From the cell containing the given text, extract its center point as [x, y] coordinate. 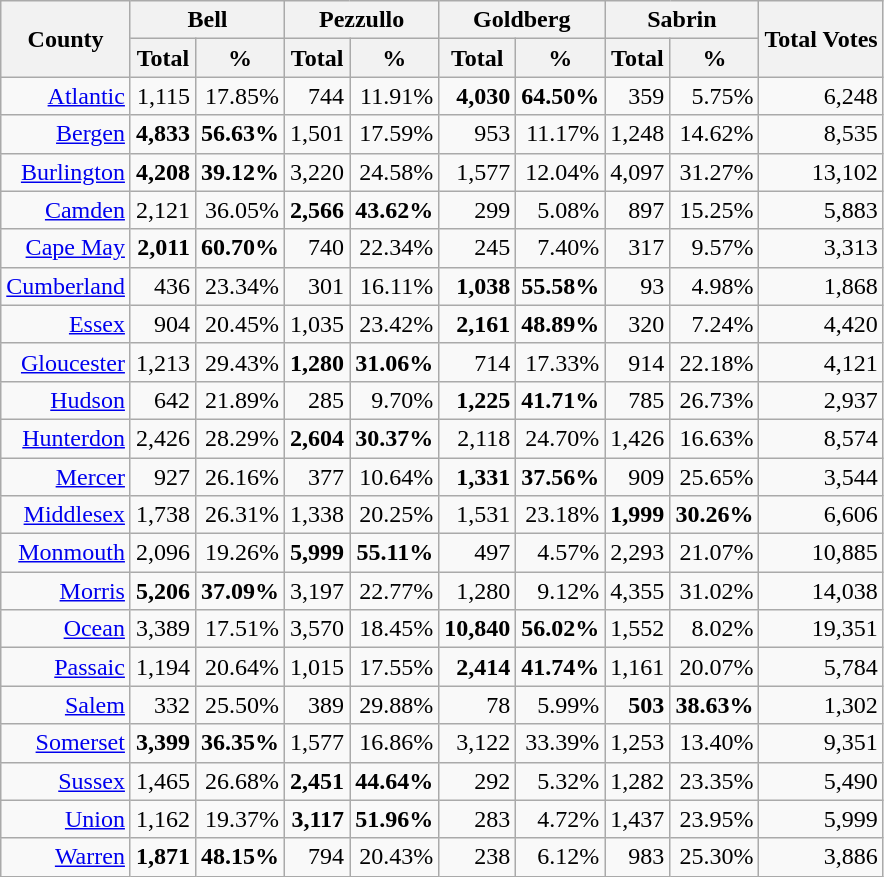
26.73% [714, 400]
56.63% [240, 134]
31.06% [394, 362]
7.40% [560, 248]
28.29% [240, 438]
4,355 [638, 591]
4.98% [714, 286]
56.02% [560, 629]
377 [318, 477]
55.58% [560, 286]
5.99% [560, 705]
33.39% [560, 743]
332 [162, 705]
21.89% [240, 400]
1,035 [318, 324]
13.40% [714, 743]
1,282 [638, 781]
3,399 [162, 743]
20.64% [240, 667]
5,490 [821, 781]
14.62% [714, 134]
County [66, 39]
Union [66, 819]
Camden [66, 210]
6,606 [821, 515]
Essex [66, 324]
36.05% [240, 210]
2,414 [478, 667]
26.16% [240, 477]
Ocean [66, 629]
48.89% [560, 324]
5.75% [714, 96]
1,213 [162, 362]
927 [162, 477]
Warren [66, 857]
30.37% [394, 438]
17.59% [394, 134]
Mercer [66, 477]
4.72% [560, 819]
25.65% [714, 477]
497 [478, 553]
9,351 [821, 743]
389 [318, 705]
17.51% [240, 629]
1,426 [638, 438]
Gloucester [66, 362]
436 [162, 286]
60.70% [240, 248]
785 [638, 400]
21.07% [714, 553]
4,030 [478, 96]
14,038 [821, 591]
2,118 [478, 438]
740 [318, 248]
2,096 [162, 553]
51.96% [394, 819]
11.17% [560, 134]
1,871 [162, 857]
19.37% [240, 819]
11.91% [394, 96]
9.57% [714, 248]
41.74% [560, 667]
78 [478, 705]
41.71% [560, 400]
Pezzullo [362, 20]
Bell [207, 20]
5.32% [560, 781]
2,426 [162, 438]
299 [478, 210]
914 [638, 362]
43.62% [394, 210]
17.55% [394, 667]
16.86% [394, 743]
Hunterdon [66, 438]
39.12% [240, 172]
1,501 [318, 134]
301 [318, 286]
238 [478, 857]
12.04% [560, 172]
22.18% [714, 362]
2,566 [318, 210]
Middlesex [66, 515]
8.02% [714, 629]
2,604 [318, 438]
2,293 [638, 553]
93 [638, 286]
Cumberland [66, 286]
285 [318, 400]
5,883 [821, 210]
1,302 [821, 705]
3,313 [821, 248]
22.77% [394, 591]
320 [638, 324]
36.35% [240, 743]
37.56% [560, 477]
4,121 [821, 362]
Sussex [66, 781]
10,840 [478, 629]
1,194 [162, 667]
26.31% [240, 515]
Burlington [66, 172]
Somerset [66, 743]
245 [478, 248]
1,999 [638, 515]
22.34% [394, 248]
20.45% [240, 324]
2,121 [162, 210]
3,886 [821, 857]
1,115 [162, 96]
23.34% [240, 286]
Bergen [66, 134]
Cape May [66, 248]
25.30% [714, 857]
23.42% [394, 324]
3,122 [478, 743]
24.58% [394, 172]
Atlantic [66, 96]
897 [638, 210]
20.25% [394, 515]
5.08% [560, 210]
Hudson [66, 400]
953 [478, 134]
29.43% [240, 362]
5,206 [162, 591]
1,248 [638, 134]
1,253 [638, 743]
3,117 [318, 819]
1,161 [638, 667]
8,535 [821, 134]
2,161 [478, 324]
23.35% [714, 781]
6,248 [821, 96]
18.45% [394, 629]
4,097 [638, 172]
909 [638, 477]
13,102 [821, 172]
29.88% [394, 705]
4,833 [162, 134]
714 [478, 362]
904 [162, 324]
20.07% [714, 667]
1,015 [318, 667]
Goldberg [522, 20]
4.57% [560, 553]
1,738 [162, 515]
2,451 [318, 781]
64.50% [560, 96]
38.63% [714, 705]
30.26% [714, 515]
1,162 [162, 819]
Monmouth [66, 553]
9.12% [560, 591]
Sabrin [682, 20]
1,225 [478, 400]
9.70% [394, 400]
3,544 [821, 477]
17.33% [560, 362]
3,197 [318, 591]
4,420 [821, 324]
1,437 [638, 819]
7.24% [714, 324]
19.26% [240, 553]
8,574 [821, 438]
3,570 [318, 629]
48.15% [240, 857]
31.02% [714, 591]
3,220 [318, 172]
16.63% [714, 438]
359 [638, 96]
642 [162, 400]
6.12% [560, 857]
503 [638, 705]
20.43% [394, 857]
1,465 [162, 781]
1,338 [318, 515]
10,885 [821, 553]
1,531 [478, 515]
292 [478, 781]
Passaic [66, 667]
1,552 [638, 629]
1,868 [821, 286]
283 [478, 819]
23.18% [560, 515]
37.09% [240, 591]
31.27% [714, 172]
16.11% [394, 286]
5,784 [821, 667]
317 [638, 248]
10.64% [394, 477]
25.50% [240, 705]
794 [318, 857]
55.11% [394, 553]
2,011 [162, 248]
744 [318, 96]
Morris [66, 591]
Salem [66, 705]
44.64% [394, 781]
17.85% [240, 96]
15.25% [714, 210]
1,331 [478, 477]
2,937 [821, 400]
23.95% [714, 819]
26.68% [240, 781]
24.70% [560, 438]
Total Votes [821, 39]
1,038 [478, 286]
19,351 [821, 629]
983 [638, 857]
3,389 [162, 629]
4,208 [162, 172]
